Output the (X, Y) coordinate of the center of the cell containing the given text.  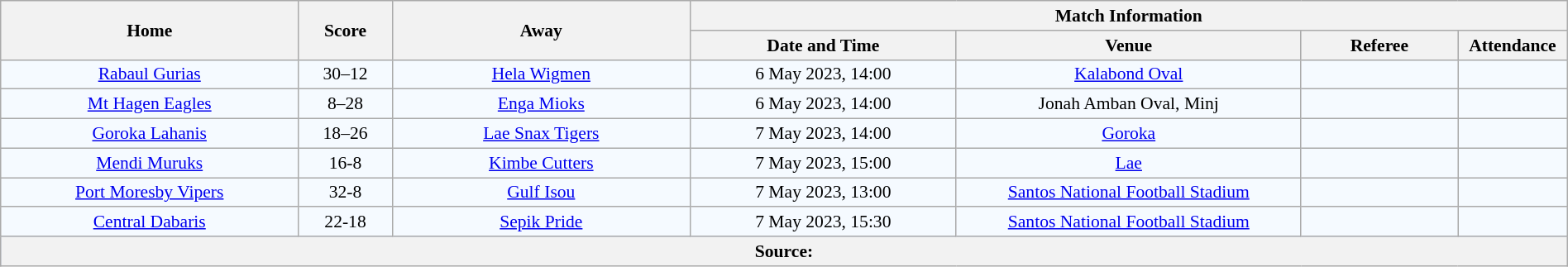
30–12 (346, 74)
Kalabond Oval (1128, 74)
22-18 (346, 222)
Source: (784, 251)
Goroka Lahanis (150, 134)
Goroka (1128, 134)
Mt Hagen Eagles (150, 104)
7 May 2023, 14:00 (823, 134)
Sepik Pride (541, 222)
Lae (1128, 163)
Attendance (1513, 45)
Kimbe Cutters (541, 163)
Home (150, 30)
Rabaul Gurias (150, 74)
8–28 (346, 104)
Date and Time (823, 45)
7 May 2023, 15:00 (823, 163)
Mendi Muruks (150, 163)
16-8 (346, 163)
Jonah Amban Oval, Minj (1128, 104)
Port Moresby Vipers (150, 193)
Hela Wigmen (541, 74)
Score (346, 30)
Away (541, 30)
7 May 2023, 15:30 (823, 222)
Match Information (1128, 16)
18–26 (346, 134)
Lae Snax Tigers (541, 134)
Referee (1379, 45)
Enga Mioks (541, 104)
Venue (1128, 45)
Gulf Isou (541, 193)
32-8 (346, 193)
Central Dabaris (150, 222)
7 May 2023, 13:00 (823, 193)
